For the text-containing cell, return its midpoint in (x, y) coordinate format. 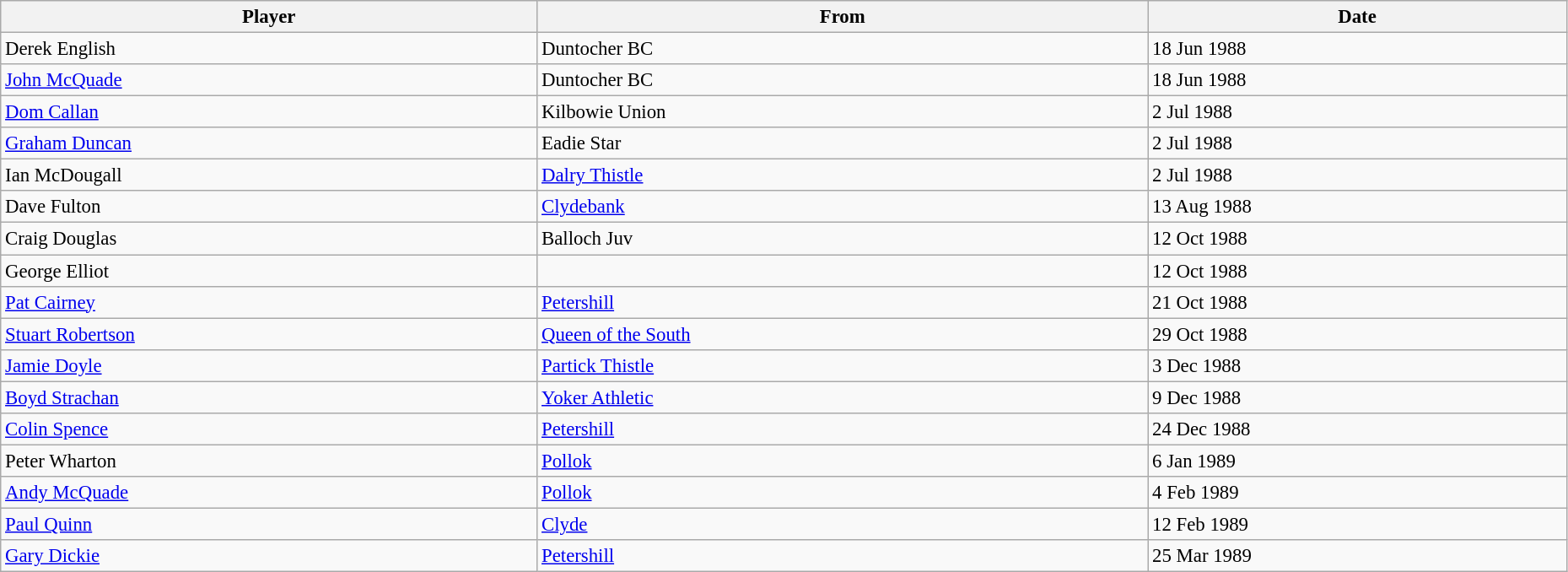
13 Aug 1988 (1358, 207)
Date (1358, 17)
Paul Quinn (269, 524)
Balloch Juv (843, 239)
Kilbowie Union (843, 112)
Clydebank (843, 207)
9 Dec 1988 (1358, 397)
Dom Callan (269, 112)
Boyd Strachan (269, 397)
Dave Fulton (269, 207)
6 Jan 1989 (1358, 461)
Colin Spence (269, 429)
Peter Wharton (269, 461)
Jamie Doyle (269, 365)
25 Mar 1989 (1358, 556)
Ian McDougall (269, 175)
Player (269, 17)
John McQuade (269, 80)
Derek English (269, 49)
21 Oct 1988 (1358, 302)
29 Oct 1988 (1358, 334)
Eadie Star (843, 143)
Queen of the South (843, 334)
George Elliot (269, 271)
Graham Duncan (269, 143)
Andy McQuade (269, 493)
Yoker Athletic (843, 397)
Pat Cairney (269, 302)
Partick Thistle (843, 365)
Dalry Thistle (843, 175)
Stuart Robertson (269, 334)
24 Dec 1988 (1358, 429)
Clyde (843, 524)
12 Feb 1989 (1358, 524)
3 Dec 1988 (1358, 365)
From (843, 17)
4 Feb 1989 (1358, 493)
Craig Douglas (269, 239)
Gary Dickie (269, 556)
